Search for the cell housing the specified text and yield its (x, y) center coordinate. 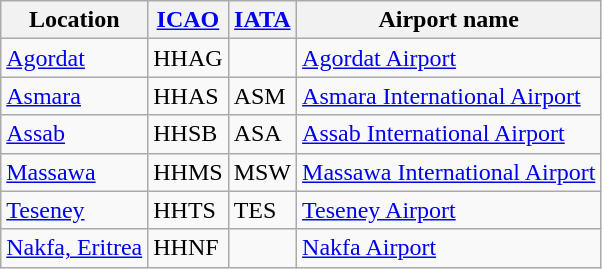
Location (74, 20)
Nakfa, Eritrea (74, 248)
ICAO (188, 20)
Massawa International Airport (449, 172)
Agordat Airport (449, 58)
IATA (262, 20)
HHMS (188, 172)
ASA (262, 134)
HHNF (188, 248)
TES (262, 210)
Assab International Airport (449, 134)
Agordat (74, 58)
Teseney Airport (449, 210)
Assab (74, 134)
HHTS (188, 210)
Airport name (449, 20)
MSW (262, 172)
Teseney (74, 210)
ASM (262, 96)
Nakfa Airport (449, 248)
HHSB (188, 134)
Asmara International Airport (449, 96)
HHAG (188, 58)
HHAS (188, 96)
Massawa (74, 172)
Asmara (74, 96)
